Provide the (x, y) coordinate of the cell's center where the given text is located.  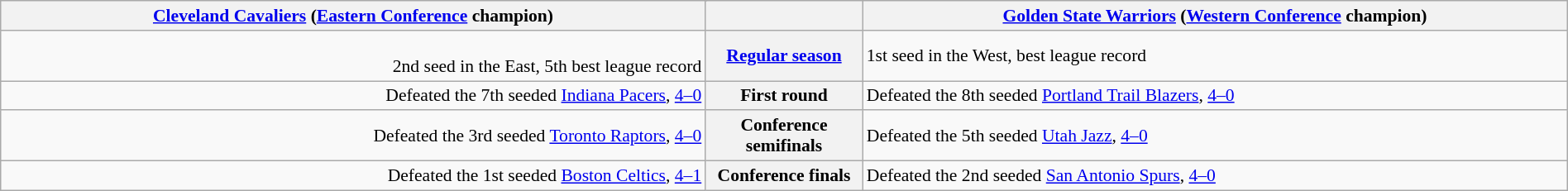
Defeated the 2nd seeded San Antonio Spurs, 4–0 (1216, 176)
Defeated the 7th seeded Indiana Pacers, 4–0 (354, 96)
First round (784, 96)
2nd seed in the East, 5th best league record (354, 56)
Regular season (784, 56)
Defeated the 5th seeded Utah Jazz, 4–0 (1216, 136)
Defeated the 8th seeded Portland Trail Blazers, 4–0 (1216, 96)
Golden State Warriors (Western Conference champion) (1216, 16)
Cleveland Cavaliers (Eastern Conference champion) (354, 16)
Conference semifinals (784, 136)
Conference finals (784, 176)
Defeated the 1st seeded Boston Celtics, 4–1 (354, 176)
1st seed in the West, best league record (1216, 56)
Defeated the 3rd seeded Toronto Raptors, 4–0 (354, 136)
